Return [x, y] of the center of cell containing provided text 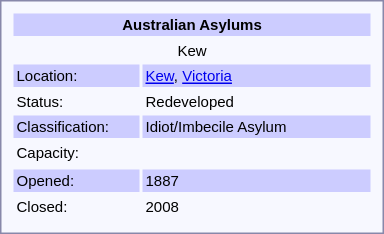
Redeveloped [256, 101]
1887 [256, 181]
2008 [256, 206]
Classification: [77, 127]
Location: [77, 75]
Kew [192, 50]
Opened: [77, 181]
Capacity: [77, 152]
Australian Asylums [192, 25]
Idiot/Imbecile Asylum [256, 127]
Kew, Victoria [256, 75]
Status: [77, 101]
Closed: [77, 206]
